For the text-containing cell, return its midpoint in (x, y) coordinate format. 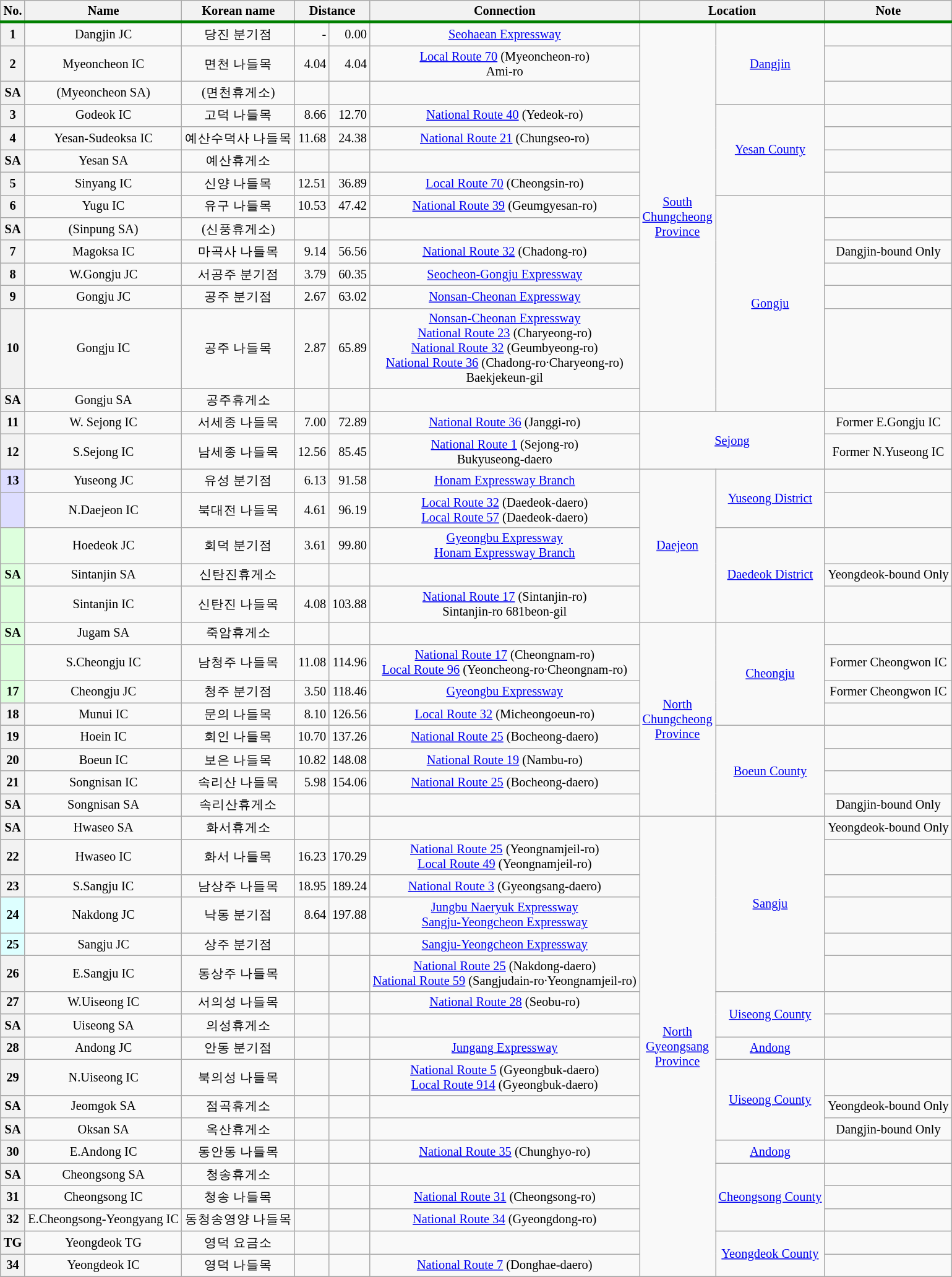
Cheongju (771, 674)
11 (13, 422)
Note (888, 11)
Gongju (771, 303)
E.Cheongsong-Yeongyang IC (103, 1220)
Dangjin (771, 63)
Gyeongbu ExpresswayHonam Expressway Branch (505, 546)
N.Uiseong IC (103, 1077)
12.51 (312, 183)
3.79 (312, 275)
National Route 40 (Yedeok-ro) (505, 115)
8 (13, 275)
점곡휴게소 (239, 1106)
E.Andong IC (103, 1152)
Yesan-Sudeoksa IC (103, 139)
197.88 (349, 915)
Name (103, 11)
(면천휴게소) (239, 93)
Location (732, 11)
National Route 31 (Cheongsong-ro) (505, 1197)
Boeun County (771, 771)
National Route 21 (Chungseo-ro) (505, 139)
56.56 (349, 251)
2 (13, 64)
10.82 (312, 760)
8.10 (312, 714)
Sintanjin IC (103, 604)
Yesan SA (103, 161)
Sangju-Yeongcheon Expressway (505, 944)
Yuseong JC (103, 480)
18 (13, 714)
회덕 분기점 (239, 546)
National Route 25 (Yeongnamjeil-ro)Local Route 49 (Yeongnamjeil-ro) (505, 857)
Godeok IC (103, 115)
National Route 39 (Geumgyesan-ro) (505, 207)
National Route 34 (Gyeongdong-ro) (505, 1220)
4 (13, 139)
Yeongdeok IC (103, 1265)
(Sinpung SA) (103, 229)
- (312, 34)
0.00 (349, 34)
12 (13, 452)
10.70 (312, 736)
문의 나들목 (239, 714)
북의성 나들목 (239, 1077)
Myeoncheon IC (103, 64)
96.19 (349, 510)
유구 나들목 (239, 207)
속리산휴게소 (239, 804)
(Myeoncheon SA) (103, 93)
N.Daejeon IC (103, 510)
신탄진 나들목 (239, 604)
서의성 나들목 (239, 1002)
Former N.Yuseong IC (888, 452)
24 (13, 915)
상주 분기점 (239, 944)
E.Sangju IC (103, 973)
24.38 (349, 139)
Daedeok District (771, 575)
Local Route 70 (Cheongsin-ro) (505, 183)
Connection (505, 11)
서세종 나들목 (239, 422)
Sintanjin SA (103, 574)
Cheongsong County (771, 1197)
National Route 28 (Seobu-ro) (505, 1002)
동청송영양 나들목 (239, 1220)
화서휴게소 (239, 828)
189.24 (349, 886)
National Route 5 (Gyeongbuk-daero)Local Route 914 (Gyeongbuk-daero) (505, 1077)
속리산 나들목 (239, 782)
고덕 나들목 (239, 115)
170.29 (349, 857)
1 (13, 34)
10.53 (312, 207)
Local Route 32 (Daedeok-daero)Local Route 57 (Daedeok-daero) (505, 510)
3.61 (312, 546)
Jungbu Naeryuk ExpresswaySangju-Yeongcheon Expressway (505, 915)
4.61 (312, 510)
Yugu IC (103, 207)
(신풍휴게소) (239, 229)
Nonsan-Cheonan ExpresswayNational Route 23 (Charyeong-ro)National Route 32 (Geumbyeong-ro)National Route 36 (Chadong-ro·Charyeong-ro)Baekjekeun-gil (505, 348)
신탄진휴게소 (239, 574)
34 (13, 1265)
화서 나들목 (239, 857)
Gongju SA (103, 400)
17 (13, 692)
Local Route 70 (Myeoncheon-ro)Ami-ro (505, 64)
No. (13, 11)
32 (13, 1220)
남세종 나들목 (239, 452)
7.00 (312, 422)
137.26 (349, 736)
9 (13, 297)
Yeongdeok TG (103, 1242)
W.Uiseong IC (103, 1002)
Daejeon (678, 545)
Local Route 32 (Micheongoeun-ro) (505, 714)
Andong JC (103, 1048)
Magoksa IC (103, 251)
National Route 1 (Sejong-ro)Bukyuseong-daero (505, 452)
Gongju IC (103, 348)
12.70 (349, 115)
당진 분기점 (239, 34)
28 (13, 1048)
Jugam SA (103, 634)
Songnisan SA (103, 804)
3 (13, 115)
Korean name (239, 11)
Sangju (771, 903)
National Route 19 (Nambu-ro) (505, 760)
Hoedeok JC (103, 546)
5 (13, 183)
Sejong (732, 440)
Dangjin JC (103, 34)
안동 분기점 (239, 1048)
Seohaean Expressway (505, 34)
북대전 나들목 (239, 510)
7 (13, 251)
Nakdong JC (103, 915)
죽암휴게소 (239, 634)
동상주 나들목 (239, 973)
Distance (333, 11)
남상주 나들목 (239, 886)
National Route 35 (Chunghyo-ro) (505, 1152)
63.02 (349, 297)
9.14 (312, 251)
남청주 나들목 (239, 662)
S.Sangju IC (103, 886)
6 (13, 207)
North Chungcheong Province (678, 719)
Jungang Expressway (505, 1048)
36.89 (349, 183)
Uiseong SA (103, 1026)
유성 분기점 (239, 480)
3.50 (312, 692)
126.56 (349, 714)
의성휴게소 (239, 1026)
S.Cheongju IC (103, 662)
서공주 분기점 (239, 275)
10 (13, 348)
2.87 (312, 348)
South Chungcheong Province (678, 217)
22 (13, 857)
16.23 (312, 857)
12.56 (312, 452)
예산휴게소 (239, 161)
148.08 (349, 760)
National Route 32 (Chadong-ro) (505, 251)
65.89 (349, 348)
8.66 (312, 115)
청주 분기점 (239, 692)
Hwaseo IC (103, 857)
Seocheon-Gongju Expressway (505, 275)
National Route 17 (Cheongnam-ro)Local Route 96 (Yeoncheong-ro·Cheongnam-ro) (505, 662)
11.08 (312, 662)
National Route 7 (Donghae-daero) (505, 1265)
공주 분기점 (239, 297)
4.08 (312, 604)
National Route 36 (Janggi-ro) (505, 422)
31 (13, 1197)
Nonsan-Cheonan Expressway (505, 297)
91.58 (349, 480)
Munui IC (103, 714)
Honam Expressway Branch (505, 480)
47.42 (349, 207)
예산수덕사 나들목 (239, 139)
Hoein IC (103, 736)
118.46 (349, 692)
13 (13, 480)
Jeomgok SA (103, 1106)
낙동 분기점 (239, 915)
60.35 (349, 275)
동안동 나들목 (239, 1152)
보은 나들목 (239, 760)
5.98 (312, 782)
Oksan SA (103, 1129)
Sinyang IC (103, 183)
Cheongju JC (103, 692)
19 (13, 736)
Former E.Gongju IC (888, 422)
W. Sejong IC (103, 422)
29 (13, 1077)
TG (13, 1242)
20 (13, 760)
Boeun IC (103, 760)
Gyeongbu Expressway (505, 692)
Cheongsong IC (103, 1197)
Yesan County (771, 150)
영덕 요금소 (239, 1242)
27 (13, 1002)
North Gyeongsang Province (678, 1046)
8.64 (312, 915)
Sangju JC (103, 944)
23 (13, 886)
옥산휴게소 (239, 1129)
면천 나들목 (239, 64)
National Route 17 (Sintanjin-ro)Sintanjin-ro 681beon-gil (505, 604)
W.Gongju JC (103, 275)
Gongju JC (103, 297)
85.45 (349, 452)
2.67 (312, 297)
103.88 (349, 604)
공주 나들목 (239, 348)
26 (13, 973)
Cheongsong SA (103, 1174)
154.06 (349, 782)
72.89 (349, 422)
18.95 (312, 886)
National Route 25 (Nakdong-daero)National Route 59 (Sangjudain-ro·Yeongnamjeil-ro) (505, 973)
25 (13, 944)
공주휴게소 (239, 400)
Songnisan IC (103, 782)
National Route 3 (Gyeongsang-daero) (505, 886)
Yeongdeok County (771, 1253)
Yuseong District (771, 498)
S.Sejong IC (103, 452)
Hwaseo SA (103, 828)
영덕 나들목 (239, 1265)
마곡사 나들목 (239, 251)
114.96 (349, 662)
회인 나들목 (239, 736)
30 (13, 1152)
99.80 (349, 546)
신양 나들목 (239, 183)
청송휴게소 (239, 1174)
6.13 (312, 480)
11.68 (312, 139)
청송 나들목 (239, 1197)
21 (13, 782)
